Identify which cell holds the provided text, then report its [x, y] central coordinate. 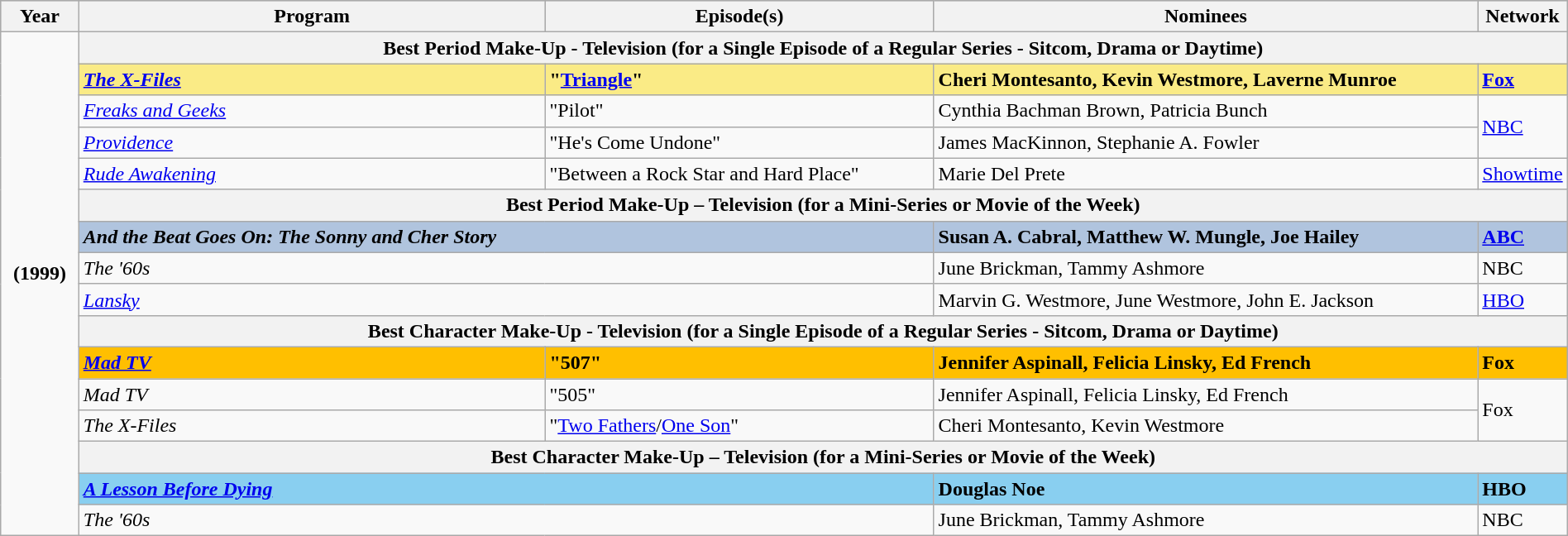
"507" [739, 362]
Marvin G. Westmore, June Westmore, John E. Jackson [1206, 299]
Episode(s) [739, 17]
Best Character Make-Up - Television (for a Single Episode of a Regular Series - Sitcom, Drama or Daytime) [823, 331]
Best Period Make-Up - Television (for a Single Episode of a Regular Series - Sitcom, Drama or Daytime) [823, 48]
Showtime [1523, 174]
Rude Awakening [312, 174]
Lansky [506, 299]
Cheri Montesanto, Kevin Westmore, Laverne Munroe [1206, 79]
Cynthia Bachman Brown, Patricia Bunch [1206, 111]
"He's Come Undone" [739, 142]
ABC [1523, 237]
"Between a Rock Star and Hard Place" [739, 174]
Douglas Noe [1206, 489]
Best Character Make-Up – Television (for a Mini-Series or Movie of the Week) [823, 457]
A Lesson Before Dying [506, 489]
Marie Del Prete [1206, 174]
Providence [312, 142]
Cheri Montesanto, Kevin Westmore [1206, 426]
Susan A. Cabral, Matthew W. Mungle, Joe Hailey [1206, 237]
Nominees [1206, 17]
Freaks and Geeks [312, 111]
"Two Fathers/One Son" [739, 426]
(1999) [40, 285]
"Triangle" [739, 79]
Best Period Make-Up – Television (for a Mini-Series or Movie of the Week) [823, 205]
James MacKinnon, Stephanie A. Fowler [1206, 142]
Program [312, 17]
And the Beat Goes On: The Sonny and Cher Story [506, 237]
"Pilot" [739, 111]
"505" [739, 395]
Year [40, 17]
Network [1523, 17]
